Provide the (X, Y) coordinate of the cell's center where the given text is located.  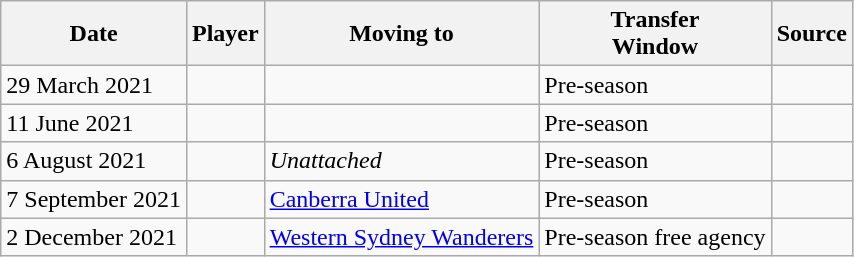
TransferWindow (655, 34)
Pre-season free agency (655, 237)
Player (225, 34)
Western Sydney Wanderers (402, 237)
Source (812, 34)
Moving to (402, 34)
6 August 2021 (94, 161)
29 March 2021 (94, 85)
Canberra United (402, 199)
Unattached (402, 161)
7 September 2021 (94, 199)
Date (94, 34)
11 June 2021 (94, 123)
2 December 2021 (94, 237)
